Locate the cell with the specified text and output its [x, y] center coordinate. 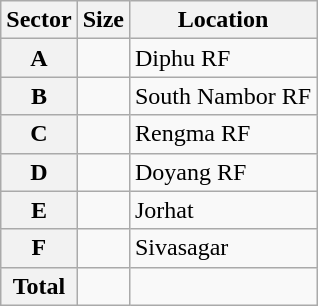
Jorhat [222, 210]
B [39, 96]
Size [103, 20]
E [39, 210]
D [39, 172]
South Nambor RF [222, 96]
Location [222, 20]
Sector [39, 20]
Total [39, 286]
C [39, 134]
Doyang RF [222, 172]
A [39, 58]
Sivasagar [222, 248]
Diphu RF [222, 58]
Rengma RF [222, 134]
F [39, 248]
